Return [x, y] of the center of cell containing provided text 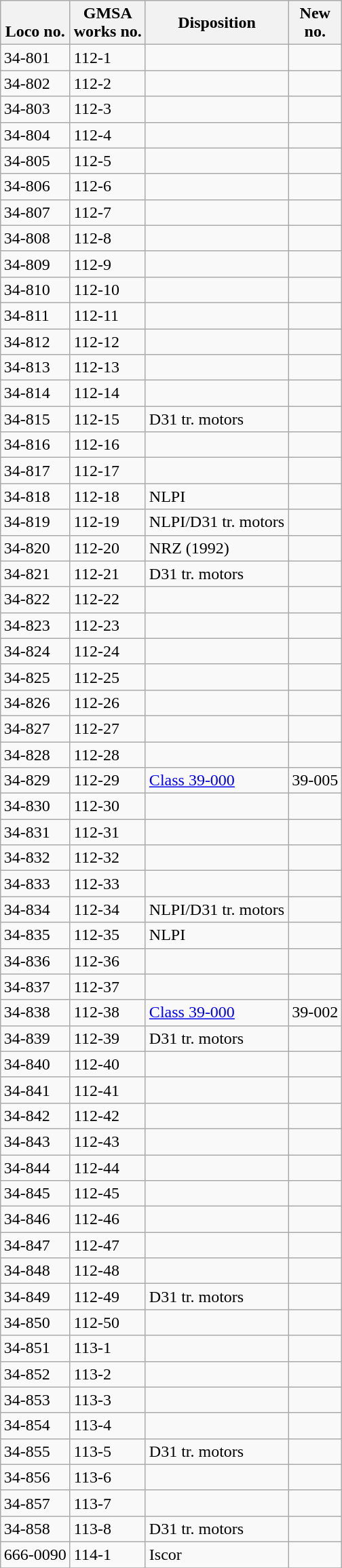
34-818 [35, 496]
112-26 [107, 703]
113-8 [107, 1529]
112-10 [107, 290]
39-005 [315, 781]
NRZ (1992) [216, 548]
34-836 [35, 961]
112-22 [107, 600]
112-20 [107, 548]
113-4 [107, 1426]
34-821 [35, 574]
34-808 [35, 238]
34-801 [35, 58]
34-813 [35, 368]
112-9 [107, 264]
34-820 [35, 548]
34-810 [35, 290]
112-18 [107, 496]
34-807 [35, 212]
34-856 [35, 1477]
112-44 [107, 1167]
34-854 [35, 1426]
112-16 [107, 445]
34-842 [35, 1116]
34-812 [35, 341]
Iscor [216, 1554]
112-38 [107, 1013]
112-43 [107, 1141]
GMSAworks no. [107, 23]
34-848 [35, 1271]
34-805 [35, 161]
34-834 [35, 909]
112-28 [107, 755]
112-14 [107, 393]
34-835 [35, 935]
666-0090 [35, 1554]
34-851 [35, 1348]
39-002 [315, 1013]
34-853 [35, 1400]
112-13 [107, 368]
114-1 [107, 1554]
34-828 [35, 755]
34-849 [35, 1297]
112-6 [107, 187]
34-809 [35, 264]
112-25 [107, 677]
112-41 [107, 1090]
34-825 [35, 677]
113-2 [107, 1374]
112-29 [107, 781]
34-831 [35, 832]
34-815 [35, 419]
112-32 [107, 858]
34-843 [35, 1141]
112-5 [107, 161]
Newno. [315, 23]
34-855 [35, 1451]
112-12 [107, 341]
112-30 [107, 806]
Loco no. [35, 23]
112-46 [107, 1219]
113-5 [107, 1451]
34-844 [35, 1167]
34-841 [35, 1090]
112-7 [107, 212]
34-852 [35, 1374]
112-1 [107, 58]
112-49 [107, 1297]
34-823 [35, 625]
34-814 [35, 393]
34-847 [35, 1245]
112-50 [107, 1322]
113-6 [107, 1477]
34-819 [35, 522]
Disposition [216, 23]
34-827 [35, 728]
112-15 [107, 419]
113-1 [107, 1348]
112-3 [107, 109]
112-40 [107, 1064]
34-845 [35, 1194]
112-2 [107, 83]
34-857 [35, 1503]
112-35 [107, 935]
34-837 [35, 987]
34-816 [35, 445]
112-21 [107, 574]
34-806 [35, 187]
112-19 [107, 522]
112-39 [107, 1038]
34-832 [35, 858]
34-833 [35, 884]
34-802 [35, 83]
112-31 [107, 832]
34-811 [35, 315]
112-23 [107, 625]
34-838 [35, 1013]
112-17 [107, 471]
113-7 [107, 1503]
112-42 [107, 1116]
112-24 [107, 651]
112-34 [107, 909]
34-850 [35, 1322]
34-839 [35, 1038]
34-846 [35, 1219]
113-3 [107, 1400]
34-822 [35, 600]
112-45 [107, 1194]
34-840 [35, 1064]
112-27 [107, 728]
112-33 [107, 884]
34-824 [35, 651]
34-858 [35, 1529]
34-830 [35, 806]
34-804 [35, 135]
112-36 [107, 961]
34-826 [35, 703]
112-11 [107, 315]
34-803 [35, 109]
112-48 [107, 1271]
112-37 [107, 987]
112-8 [107, 238]
112-4 [107, 135]
34-817 [35, 471]
112-47 [107, 1245]
34-829 [35, 781]
